From the cell containing the given text, extract its center point as [x, y] coordinate. 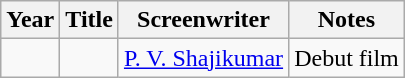
Debut film [347, 58]
P. V. Shajikumar [203, 58]
Year [30, 20]
Title [90, 20]
Screenwriter [203, 20]
Notes [347, 20]
